Return the (X, Y) coordinate for the center point of the cell that contains the specified text.  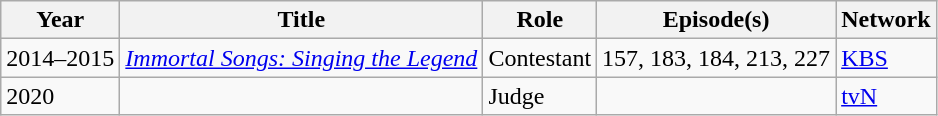
Episode(s) (716, 20)
157, 183, 184, 213, 227 (716, 58)
Contestant (540, 58)
Network (886, 20)
KBS (886, 58)
2020 (60, 96)
Year (60, 20)
tvN (886, 96)
Judge (540, 96)
Immortal Songs: Singing the Legend (302, 58)
2014–2015 (60, 58)
Title (302, 20)
Role (540, 20)
